Locate the cell with the specified text and output its [x, y] center coordinate. 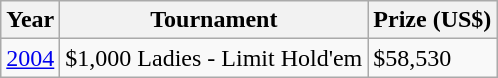
$58,530 [432, 58]
Year [30, 20]
$1,000 Ladies - Limit Hold'em [214, 58]
Prize (US$) [432, 20]
Tournament [214, 20]
2004 [30, 58]
